For the text-containing cell, return its midpoint in (X, Y) coordinate format. 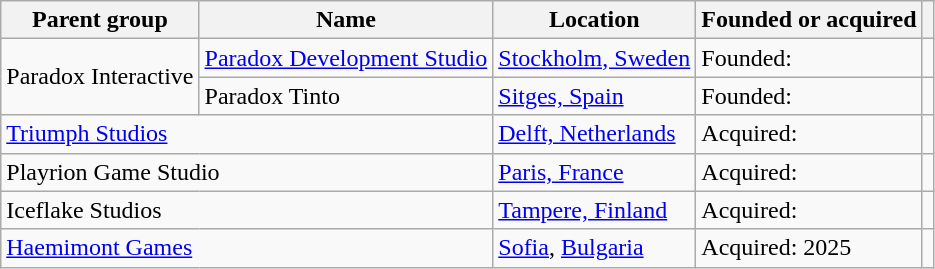
Playrion Game Studio (247, 172)
Acquired: 2025 (809, 248)
Sofia, Bulgaria (594, 248)
Paradox Development Studio (346, 58)
Location (594, 20)
Stockholm, Sweden (594, 58)
Haemimont Games (247, 248)
Parent group (100, 20)
Founded or acquired (809, 20)
Tampere, Finland (594, 210)
Paradox Interactive (100, 77)
Iceflake Studios (247, 210)
Paradox Tinto (346, 96)
Name (346, 20)
Sitges, Spain (594, 96)
Paris, France (594, 172)
Triumph Studios (247, 134)
Delft, Netherlands (594, 134)
